Capture the cell that displays the provided text and extract its [x, y] central coordinate. 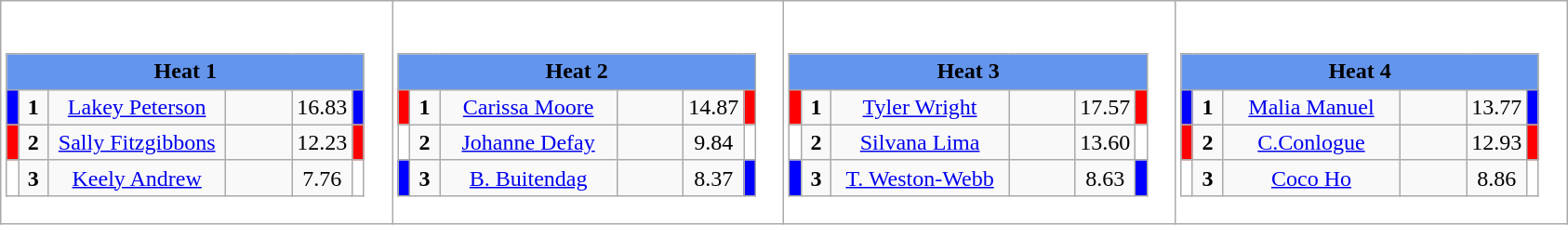
Heat 1 1 Lakey Peterson 16.83 2 Sally Fitzgibbons 12.23 3 Keely Andrew 7.76 [197, 112]
T. Weston-Webb [921, 178]
9.84 [714, 142]
C.Conlogue [1311, 142]
17.57 [1105, 107]
Heat 2 [577, 72]
Heat 4 1 Malia Manuel 13.77 2 C.Conlogue 12.93 3 Coco Ho 8.86 [1371, 112]
13.77 [1497, 107]
16.83 [322, 107]
Heat 2 1 Carissa Moore 14.87 2 Johanne Defay 9.84 3 B. Buitendag 8.37 [588, 112]
Johanne Defay [528, 142]
Heat 4 [1360, 72]
8.63 [1105, 178]
Malia Manuel [1311, 107]
Sally Fitzgibbons [138, 142]
Lakey Peterson [138, 107]
7.76 [322, 178]
12.23 [322, 142]
Heat 3 [968, 72]
14.87 [714, 107]
Silvana Lima [921, 142]
B. Buitendag [528, 178]
8.37 [714, 178]
Keely Andrew [138, 178]
13.60 [1105, 142]
8.86 [1497, 178]
Coco Ho [1311, 178]
Carissa Moore [528, 107]
Tyler Wright [921, 107]
Heat 1 [185, 72]
12.93 [1497, 142]
Heat 3 1 Tyler Wright 17.57 2 Silvana Lima 13.60 3 T. Weston-Webb 8.63 [980, 112]
